Scan for the cell matching the given text and deliver its [X, Y] coordinate at center. 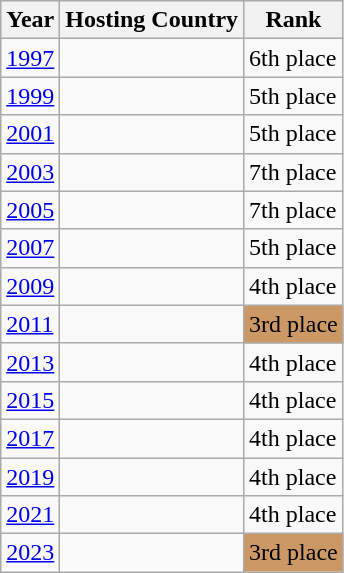
2023 [30, 553]
2021 [30, 515]
2011 [30, 324]
Rank [294, 20]
2005 [30, 210]
1999 [30, 96]
Hosting Country [152, 20]
2007 [30, 248]
2003 [30, 172]
2019 [30, 477]
2013 [30, 362]
2017 [30, 438]
2015 [30, 400]
2001 [30, 134]
2009 [30, 286]
1997 [30, 58]
6th place [294, 58]
Year [30, 20]
